Return the (X, Y) coordinate for the center point of the cell that contains the specified text.  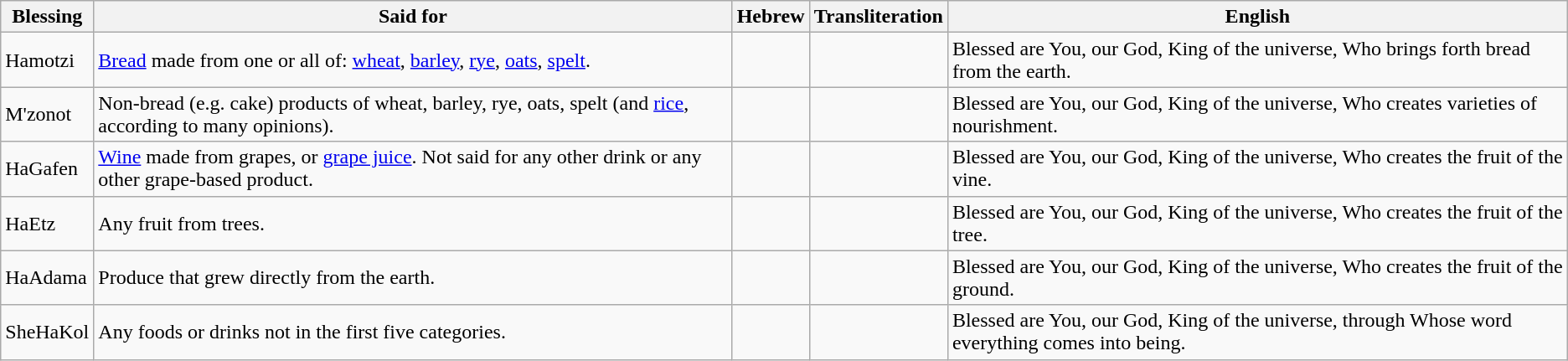
HaGafen (47, 169)
Transliteration (878, 17)
SheHaKol (47, 332)
Any foods or drinks not in the first five categories. (413, 332)
Blessing (47, 17)
Hebrew (771, 17)
Hamotzi (47, 60)
Blessed are You, our God, King of the universe, Who creates the fruit of the vine. (1257, 169)
HaEtz (47, 223)
Wine made from grapes, or grape juice. Not said for any other drink or any other grape-based product. (413, 169)
Blessed are You, our God, King of the universe, Who brings forth bread from the earth. (1257, 60)
English (1257, 17)
Blessed are You, our God, King of the universe, through Whose word everything comes into being. (1257, 332)
Any fruit from trees. (413, 223)
Blessed are You, our God, King of the universe, Who creates the fruit of the ground. (1257, 278)
M'zonot (47, 114)
Blessed are You, our God, King of the universe, Who creates varieties of nourishment. (1257, 114)
Said for (413, 17)
Bread made from one or all of: wheat, barley, rye, oats, spelt. (413, 60)
HaAdama (47, 278)
Produce that grew directly from the earth. (413, 278)
Non-bread (e.g. cake) products of wheat, barley, rye, oats, spelt (and rice, according to many opinions). (413, 114)
Blessed are You, our God, King of the universe, Who creates the fruit of the tree. (1257, 223)
